Provide the [x, y] coordinate of the cell's center where the given text is located.  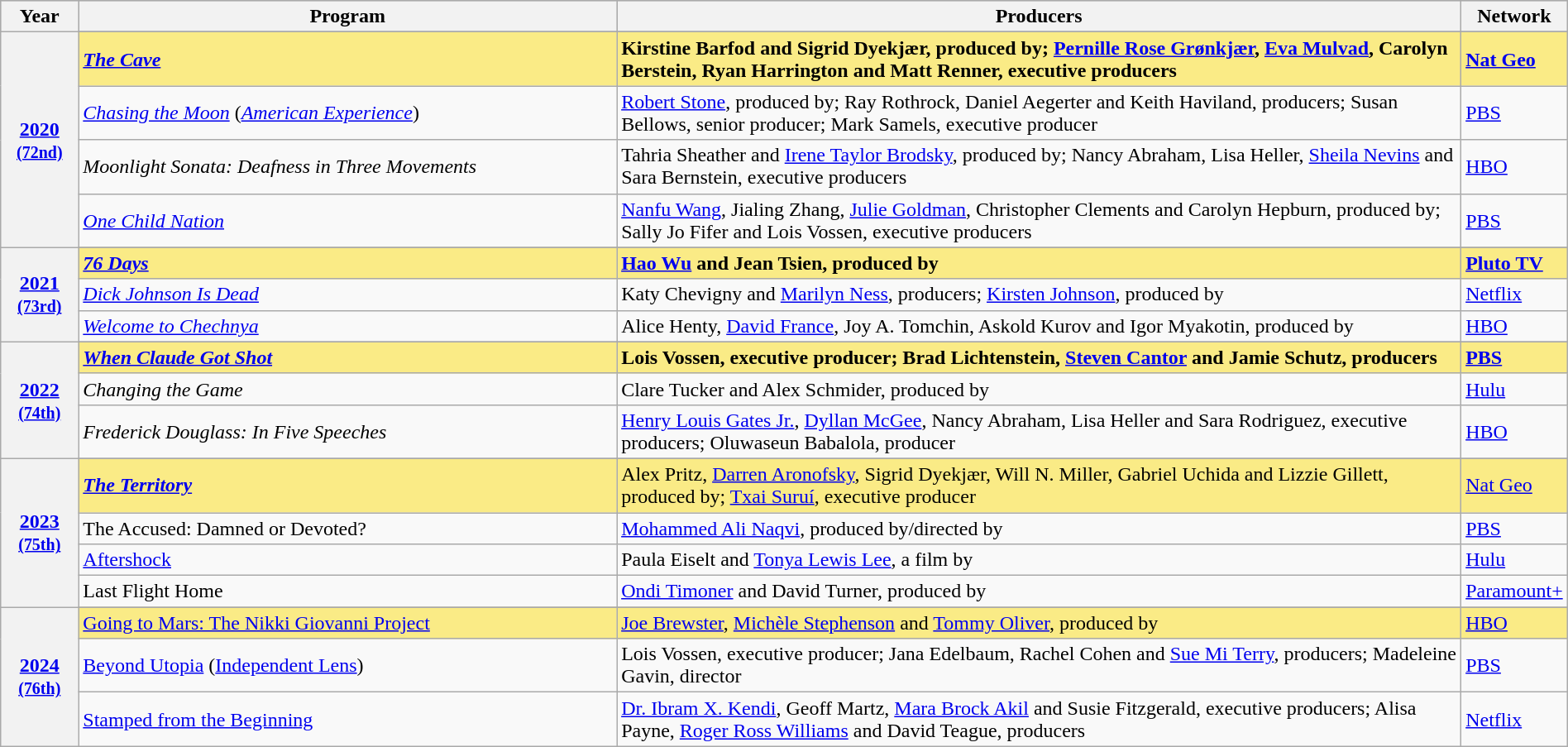
Stamped from the Beginning [347, 720]
Ondi Timoner and David Turner, produced by [1039, 591]
Nanfu Wang, Jialing Zhang, Julie Goldman, Christopher Clements and Carolyn Hepburn, produced by; Sally Jo Fifer and Lois Vossen, executive producers [1039, 220]
Changing the Game [347, 389]
Year [40, 17]
2020(72nd) [40, 140]
Paula Eiselt and Tonya Lewis Lee, a film by [1039, 560]
Lois Vossen, executive producer; Jana Edelbaum, Rachel Cohen and Sue Mi Terry, producers; Madeleine Gavin, director [1039, 665]
Katy Chevigny and Marilyn Ness, producers; Kirsten Johnson, produced by [1039, 294]
Frederick Douglass: In Five Speeches [347, 432]
When Claude Got Shot [347, 357]
Joe Brewster, Michèle Stephenson and Tommy Oliver, produced by [1039, 623]
Mohammed Ali Naqvi, produced by/directed by [1039, 529]
Beyond Utopia (Independent Lens) [347, 665]
Dick Johnson Is Dead [347, 294]
Lois Vossen, executive producer; Brad Lichtenstein, Steven Cantor and Jamie Schutz, producers [1039, 357]
Aftershock [347, 560]
Henry Louis Gates Jr., Dyllan McGee, Nancy Abraham, Lisa Heller and Sara Rodriguez, executive producers; Oluwaseun Babalola, producer [1039, 432]
Producers [1039, 17]
Hao Wu and Jean Tsien, produced by [1039, 263]
Going to Mars: The Nikki Giovanni Project [347, 623]
Program [347, 17]
Last Flight Home [347, 591]
Alice Henty, David France, Joy A. Tomchin, Askold Kurov and Igor Myakotin, produced by [1039, 326]
2022(74th) [40, 400]
The Accused: Damned or Devoted? [347, 529]
2023(75th) [40, 533]
Welcome to Chechnya [347, 326]
Clare Tucker and Alex Schmider, produced by [1039, 389]
Tahria Sheather and Irene Taylor Brodsky, produced by; Nancy Abraham, Lisa Heller, Sheila Nevins and Sara Bernstein, executive producers [1039, 167]
2024(76th) [40, 677]
Alex Pritz, Darren Aronofsky, Sigrid Dyekjær, Will N. Miller, Gabriel Uchida and Lizzie Gillett, produced by; Txai Suruí, executive producer [1039, 485]
Pluto TV [1515, 263]
The Cave [347, 60]
2021(73rd) [40, 294]
Paramount+ [1515, 591]
Moonlight Sonata: Deafness in Three Movements [347, 167]
One Child Nation [347, 220]
Network [1515, 17]
The Territory [347, 485]
Chasing the Moon (American Experience) [347, 113]
76 Days [347, 263]
